Capture the cell that displays the provided text and extract its [X, Y] central coordinate. 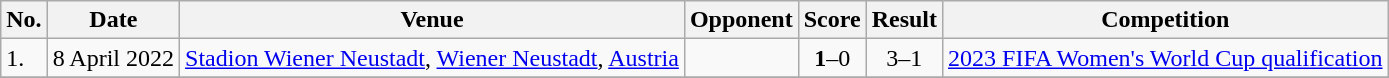
Result [904, 20]
3–1 [904, 58]
1. [24, 58]
Date [113, 20]
Competition [1166, 20]
8 April 2022 [113, 58]
2023 FIFA Women's World Cup qualification [1166, 58]
1–0 [832, 58]
Venue [432, 20]
Opponent [741, 20]
Score [832, 20]
Stadion Wiener Neustadt, Wiener Neustadt, Austria [432, 58]
No. [24, 20]
